Determine the [x, y] coordinate at the center of the cell enclosing the given text.  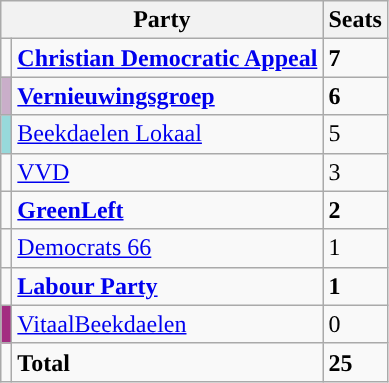
3 [355, 172]
6 [355, 96]
0 [355, 324]
Vernieuwingsgroep [168, 96]
7 [355, 58]
Party [162, 20]
2 [355, 210]
25 [355, 362]
Labour Party [168, 286]
Christian Democratic Appeal [168, 58]
Seats [355, 20]
GreenLeft [168, 210]
VitaalBeekdaelen [168, 324]
Beekdaelen Lokaal [168, 134]
VVD [168, 172]
5 [355, 134]
Democrats 66 [168, 248]
Total [168, 362]
